Determine the (X, Y) coordinate at the center of the cell enclosing the given text.  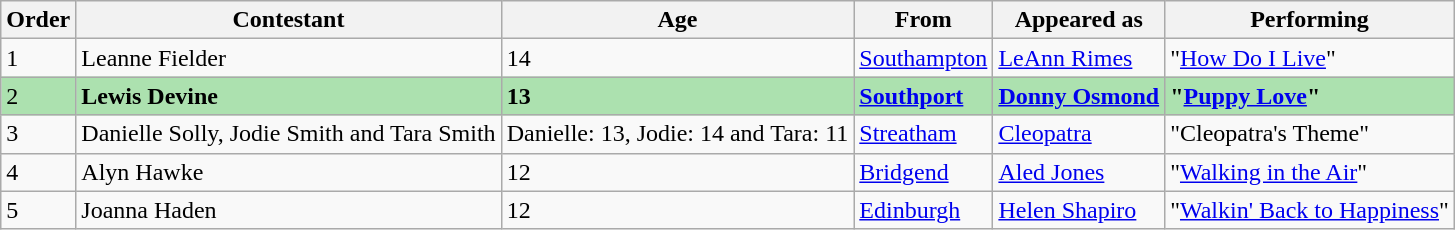
14 (678, 58)
Alyn Hawke (288, 172)
Danielle: 13, Jodie: 14 and Tara: 11 (678, 134)
Aled Jones (1079, 172)
1 (38, 58)
"Walking in the Air" (1310, 172)
Lewis Devine (288, 96)
Edinburgh (924, 210)
From (924, 20)
"Walkin' Back to Happiness" (1310, 210)
Joanna Haden (288, 210)
Donny Osmond (1079, 96)
Streatham (924, 134)
Age (678, 20)
"How Do I Live" (1310, 58)
Bridgend (924, 172)
2 (38, 96)
Performing (1310, 20)
Contestant (288, 20)
13 (678, 96)
"Puppy Love" (1310, 96)
Leanne Fielder (288, 58)
Southampton (924, 58)
"Cleopatra's Theme" (1310, 134)
Cleopatra (1079, 134)
Appeared as (1079, 20)
Southport (924, 96)
LeAnn Rimes (1079, 58)
Danielle Solly, Jodie Smith and Tara Smith (288, 134)
3 (38, 134)
5 (38, 210)
Order (38, 20)
4 (38, 172)
Helen Shapiro (1079, 210)
